Return (X, Y) of the center of cell containing provided text 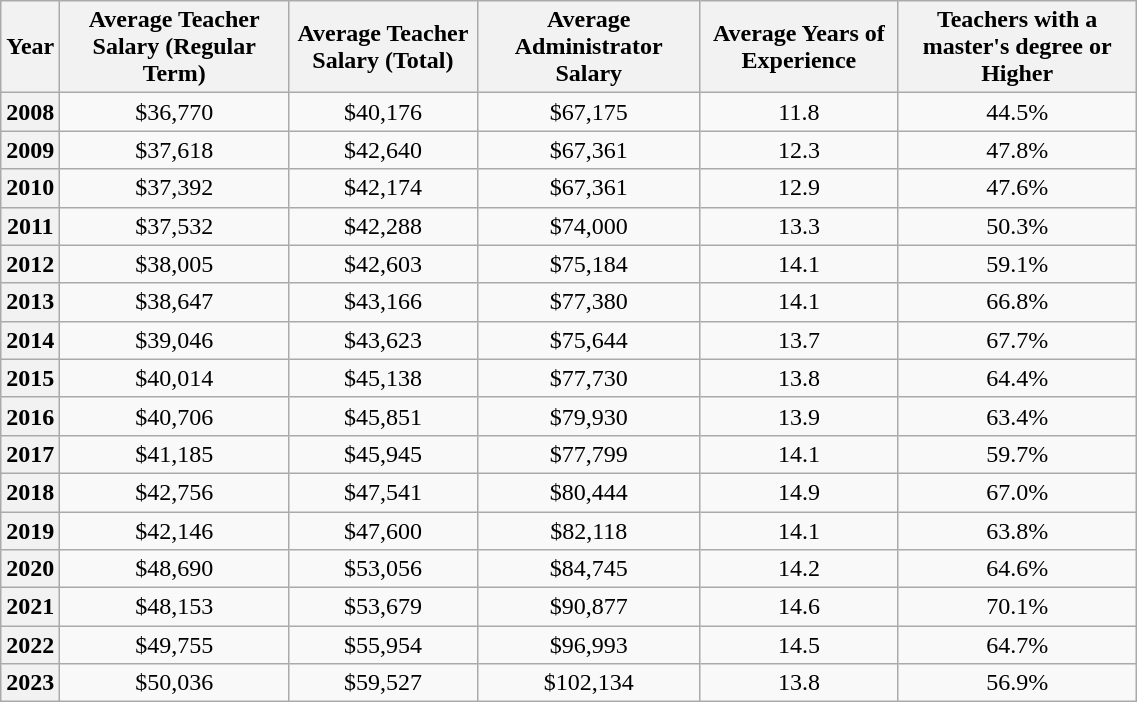
$37,392 (174, 188)
13.7 (798, 340)
64.4% (1016, 378)
2017 (30, 454)
2014 (30, 340)
$43,623 (384, 340)
$37,532 (174, 226)
70.1% (1016, 607)
$43,166 (384, 302)
$42,640 (384, 150)
$82,118 (588, 531)
64.6% (1016, 569)
$48,690 (174, 569)
$38,005 (174, 264)
$80,444 (588, 492)
2018 (30, 492)
2011 (30, 226)
2016 (30, 416)
2013 (30, 302)
$40,706 (174, 416)
44.5% (1016, 112)
$40,014 (174, 378)
$45,945 (384, 454)
$77,380 (588, 302)
50.3% (1016, 226)
14.9 (798, 492)
14.6 (798, 607)
Average Teacher Salary (Total) (384, 47)
12.3 (798, 150)
66.8% (1016, 302)
$36,770 (174, 112)
47.6% (1016, 188)
12.9 (798, 188)
2021 (30, 607)
Average Teacher Salary (Regular Term) (174, 47)
14.5 (798, 645)
$45,138 (384, 378)
$50,036 (174, 683)
$90,877 (588, 607)
13.3 (798, 226)
Year (30, 47)
$77,799 (588, 454)
$55,954 (384, 645)
63.4% (1016, 416)
2015 (30, 378)
67.0% (1016, 492)
$75,184 (588, 264)
$47,541 (384, 492)
$74,000 (588, 226)
$75,644 (588, 340)
47.8% (1016, 150)
$42,288 (384, 226)
$39,046 (174, 340)
2008 (30, 112)
$42,146 (174, 531)
$45,851 (384, 416)
59.1% (1016, 264)
$59,527 (384, 683)
13.9 (798, 416)
59.7% (1016, 454)
$42,756 (174, 492)
2012 (30, 264)
$41,185 (174, 454)
$79,930 (588, 416)
Teachers with a master's degree or Higher (1016, 47)
$48,153 (174, 607)
Average Administrator Salary (588, 47)
$42,603 (384, 264)
$102,134 (588, 683)
2023 (30, 683)
$67,175 (588, 112)
$40,176 (384, 112)
14.2 (798, 569)
$38,647 (174, 302)
2019 (30, 531)
2022 (30, 645)
$53,679 (384, 607)
$84,745 (588, 569)
56.9% (1016, 683)
$49,755 (174, 645)
64.7% (1016, 645)
$77,730 (588, 378)
2010 (30, 188)
2009 (30, 150)
$47,600 (384, 531)
2020 (30, 569)
$42,174 (384, 188)
63.8% (1016, 531)
$53,056 (384, 569)
67.7% (1016, 340)
$96,993 (588, 645)
$37,618 (174, 150)
Average Years of Experience (798, 47)
11.8 (798, 112)
